Pinpoint the cell where the given text exists, returning its [x, y] midpoint coordinate. 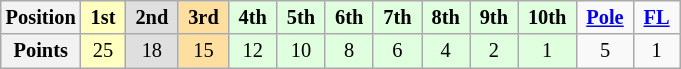
15 [203, 51]
10th [547, 17]
2 [494, 51]
8 [349, 51]
7th [397, 17]
5 [604, 51]
4th [253, 17]
8th [446, 17]
10 [301, 51]
18 [152, 51]
25 [104, 51]
9th [494, 17]
1st [104, 17]
12 [253, 51]
2nd [152, 17]
Points [41, 51]
6 [397, 51]
5th [301, 17]
6th [349, 17]
Pole [604, 17]
Position [41, 17]
3rd [203, 17]
4 [446, 51]
FL [657, 17]
